Detect which cell encompasses the target text, then output its [x, y] center coordinate. 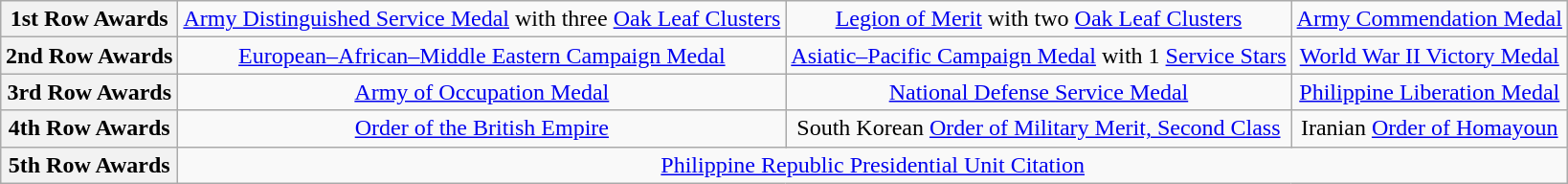
Legion of Merit with two Oak Leaf Clusters [1039, 19]
Asiatic–Pacific Campaign Medal with 1 Service Stars [1039, 56]
1st Row Awards [90, 19]
Army Distinguished Service Medal with three Oak Leaf Clusters [482, 19]
3rd Row Awards [90, 92]
Philippine Liberation Medal [1429, 92]
European–African–Middle Eastern Campaign Medal [482, 56]
Order of the British Empire [482, 128]
Iranian Order of Homayoun [1429, 128]
5th Row Awards [90, 165]
2nd Row Awards [90, 56]
Army Commendation Medal [1429, 19]
Philippine Republic Presidential Unit Citation [873, 165]
National Defense Service Medal [1039, 92]
Army of Occupation Medal [482, 92]
4th Row Awards [90, 128]
South Korean Order of Military Merit, Second Class [1039, 128]
World War II Victory Medal [1429, 56]
